Output the (X, Y) coordinate of the center of the cell containing the given text.  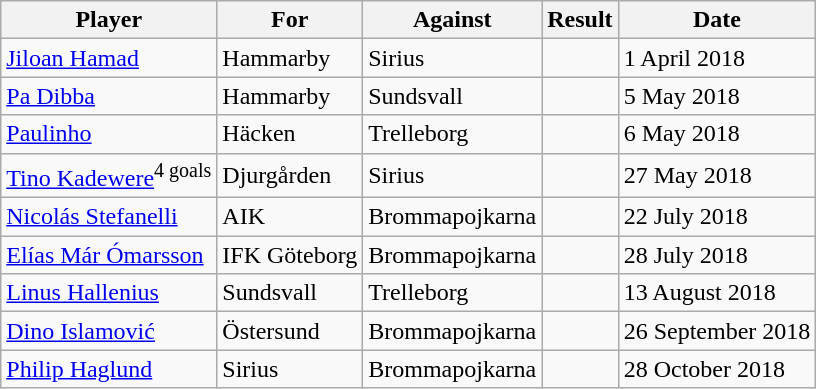
Date (717, 20)
13 August 2018 (717, 293)
Djurgården (290, 176)
Against (452, 20)
Elías Már Ómarsson (109, 255)
Paulinho (109, 134)
26 September 2018 (717, 331)
Östersund (290, 331)
Häcken (290, 134)
Pa Dibba (109, 96)
5 May 2018 (717, 96)
Result (580, 20)
AIK (290, 217)
Linus Hallenius (109, 293)
1 April 2018 (717, 58)
Tino Kadewere4 goals (109, 176)
Philip Haglund (109, 369)
28 July 2018 (717, 255)
Nicolás Stefanelli (109, 217)
Jiloan Hamad (109, 58)
27 May 2018 (717, 176)
Dino Islamović (109, 331)
28 October 2018 (717, 369)
For (290, 20)
6 May 2018 (717, 134)
Player (109, 20)
IFK Göteborg (290, 255)
22 July 2018 (717, 217)
